Scan for the cell matching the given text and deliver its (X, Y) coordinate at center. 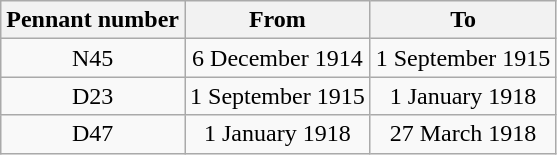
27 March 1918 (463, 134)
Pennant number (93, 20)
6 December 1914 (277, 58)
From (277, 20)
D47 (93, 134)
N45 (93, 58)
To (463, 20)
D23 (93, 96)
